Locate the cell with the specified text and output its (x, y) center coordinate. 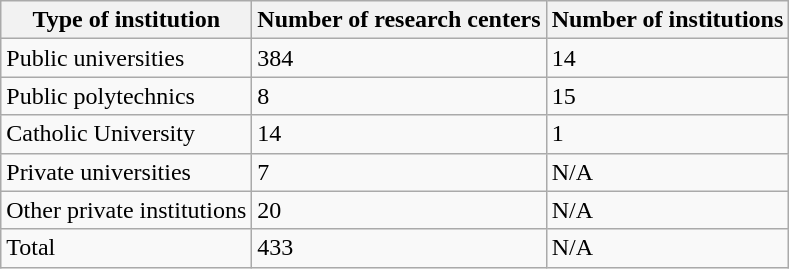
Other private institutions (126, 210)
20 (399, 210)
Private universities (126, 172)
Public polytechnics (126, 96)
Number of research centers (399, 20)
15 (668, 96)
Public universities (126, 58)
433 (399, 248)
1 (668, 134)
Type of institution (126, 20)
Total (126, 248)
7 (399, 172)
384 (399, 58)
Number of institutions (668, 20)
8 (399, 96)
Catholic University (126, 134)
